Provide the [X, Y] coordinate of the cell's center where the given text is located.  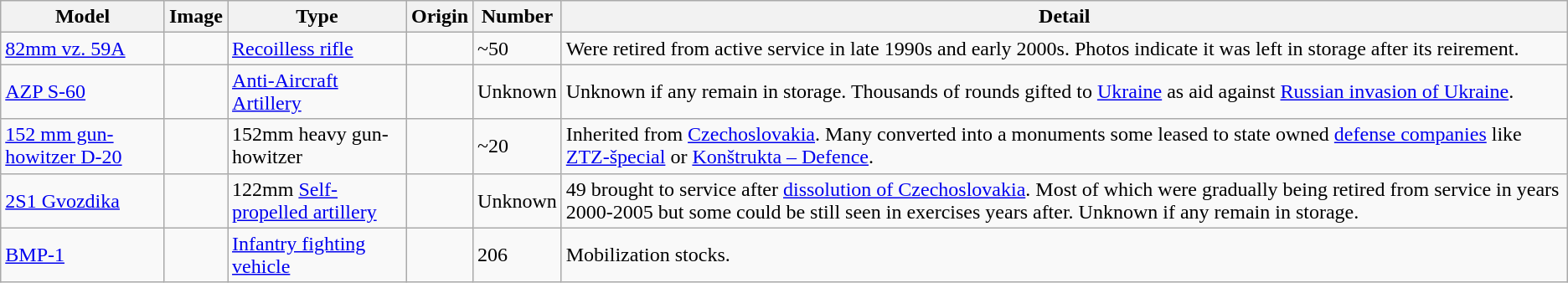
Recoilless rifle [317, 49]
Model [83, 17]
Anti-Aircraft Artillery [317, 92]
Origin [439, 17]
Unknown if any remain in storage. Thousands of rounds gifted to Ukraine as aid against Russian invasion of Ukraine. [1064, 92]
Detail [1064, 17]
2S1 Gvozdika [83, 201]
206 [518, 255]
152mm heavy gun-howitzer [317, 146]
~50 [518, 49]
Inherited from Czechoslovakia. Many converted into a monuments some leased to state owned defense companies like ZTZ-špecial or Konštrukta – Defence. [1064, 146]
Image [196, 17]
Infantry fighting vehicle [317, 255]
AZP S-60 [83, 92]
82mm vz. 59A [83, 49]
Number [518, 17]
Type [317, 17]
~20 [518, 146]
Were retired from active service in late 1990s and early 2000s. Photos indicate it was left in storage after its reirement. [1064, 49]
152 mm gun-howitzer D-20 [83, 146]
122mm Self-propelled artillery [317, 201]
Mobilization stocks. [1064, 255]
BMP-1 [83, 255]
